From the cell containing the given text, extract its center point as [X, Y] coordinate. 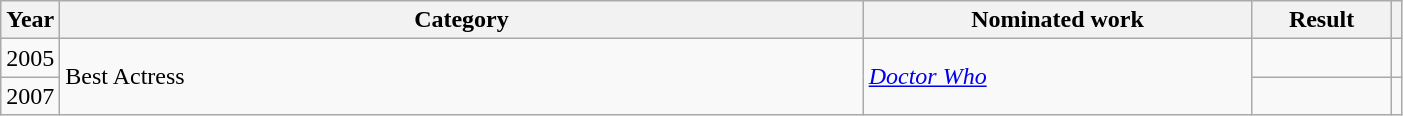
Category [462, 20]
Result [1322, 20]
Year [30, 20]
2005 [30, 58]
2007 [30, 96]
Nominated work [1058, 20]
Best Actress [462, 77]
Doctor Who [1058, 77]
